Scan for the cell matching the given text and deliver its (X, Y) coordinate at center. 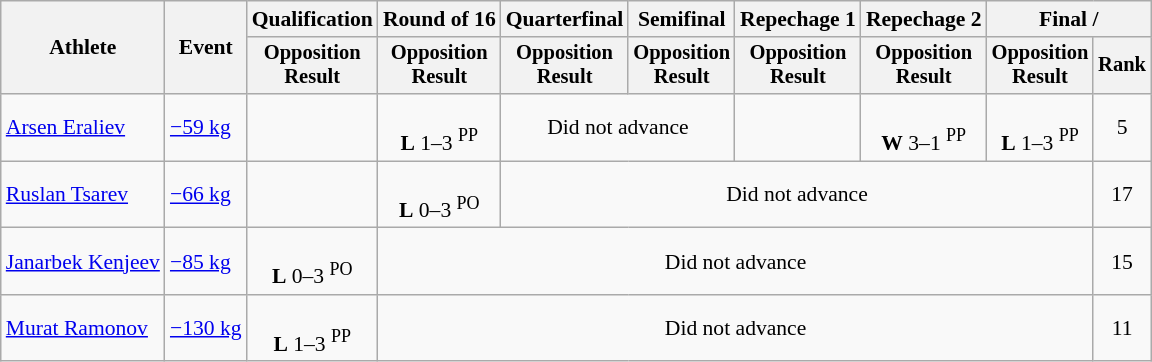
Qualification (312, 19)
Arsen Eraliev (83, 128)
−85 kg (206, 262)
Ruslan Tsarev (83, 194)
Quarterfinal (565, 19)
11 (1122, 328)
W 3–1 PP (924, 128)
Final / (1069, 19)
Repechage 1 (798, 19)
−66 kg (206, 194)
Repechage 2 (924, 19)
Athlete (83, 48)
−59 kg (206, 128)
Murat Ramonov (83, 328)
Semifinal (682, 19)
−130 kg (206, 328)
5 (1122, 128)
Event (206, 48)
Rank (1122, 66)
17 (1122, 194)
Round of 16 (440, 19)
15 (1122, 262)
Janarbek Kenjeev (83, 262)
